Locate the cell with the specified text and output its (x, y) center coordinate. 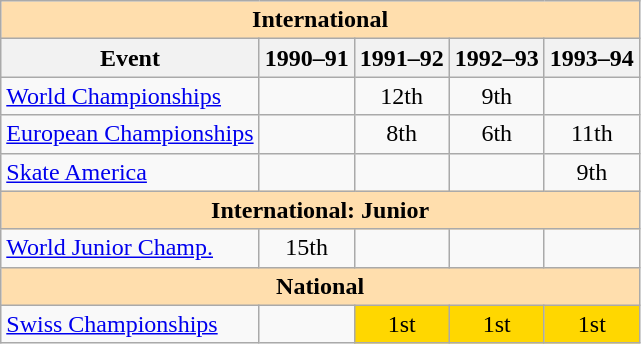
8th (402, 134)
12th (402, 96)
1991–92 (402, 58)
World Junior Champ. (130, 248)
International (320, 20)
11th (592, 134)
Skate America (130, 172)
Event (130, 58)
International: Junior (320, 210)
National (320, 286)
1990–91 (306, 58)
European Championships (130, 134)
6th (496, 134)
15th (306, 248)
1992–93 (496, 58)
World Championships (130, 96)
Swiss Championships (130, 324)
1993–94 (592, 58)
